Locate the cell with the specified text and output its (X, Y) center coordinate. 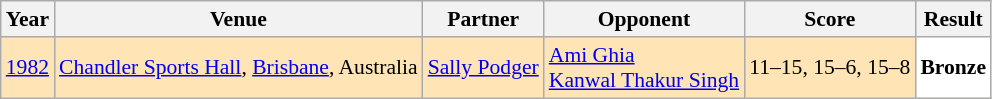
Bronze (953, 68)
1982 (28, 68)
11–15, 15–6, 15–8 (830, 68)
Sally Podger (484, 68)
Score (830, 19)
Partner (484, 19)
Ami Ghia Kanwal Thakur Singh (644, 68)
Chandler Sports Hall, Brisbane, Australia (238, 68)
Year (28, 19)
Venue (238, 19)
Opponent (644, 19)
Result (953, 19)
